Pinpoint the cell where the given text exists, returning its [X, Y] midpoint coordinate. 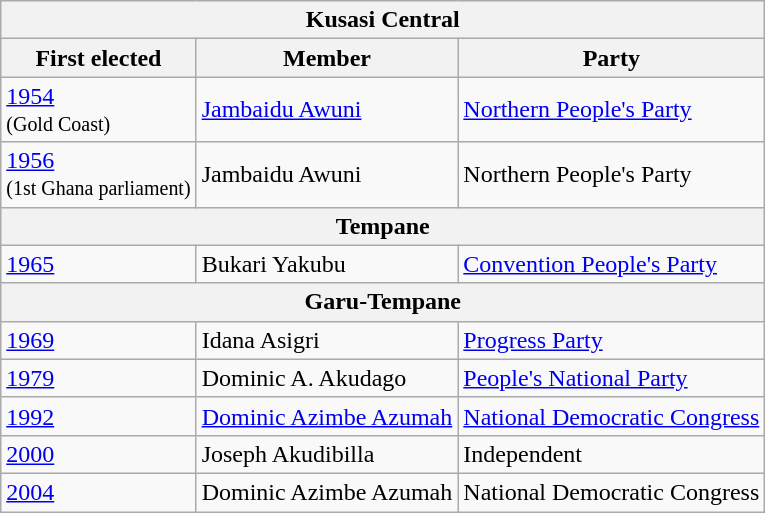
Bukari Yakubu [327, 264]
1969 [98, 340]
2004 [98, 492]
2000 [98, 454]
Idana Asigri [327, 340]
Kusasi Central [383, 20]
1979 [98, 378]
Dominic A. Akudago [327, 378]
Party [612, 58]
People's National Party [612, 378]
1954(Gold Coast) [98, 110]
Progress Party [612, 340]
Convention People's Party [612, 264]
1956(1st Ghana parliament) [98, 174]
1992 [98, 416]
First elected [98, 58]
Member [327, 58]
Independent [612, 454]
Tempane [383, 226]
Joseph Akudibilla [327, 454]
Garu-Tempane [383, 302]
1965 [98, 264]
